Locate the cell with the specified text and output its (x, y) center coordinate. 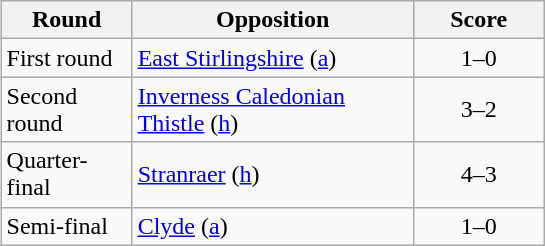
Inverness Caledonian Thistle (h) (272, 110)
Second round (66, 110)
First round (66, 58)
Stranraer (h) (272, 174)
East Stirlingshire (a) (272, 58)
Quarter-final (66, 174)
Round (66, 20)
Opposition (272, 20)
4–3 (478, 174)
Score (478, 20)
3–2 (478, 110)
Semi-final (66, 226)
Clyde (a) (272, 226)
